Identify which cell holds the provided text, then report its (X, Y) central coordinate. 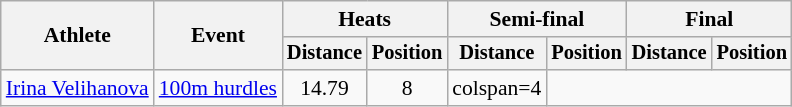
Heats (364, 19)
colspan=4 (496, 88)
14.79 (324, 88)
100m hurdles (218, 88)
Final (710, 19)
8 (407, 88)
Event (218, 36)
Athlete (78, 36)
Semi-final (536, 19)
Irina Velihanova (78, 88)
